Locate the cell with the specified text and output its (X, Y) center coordinate. 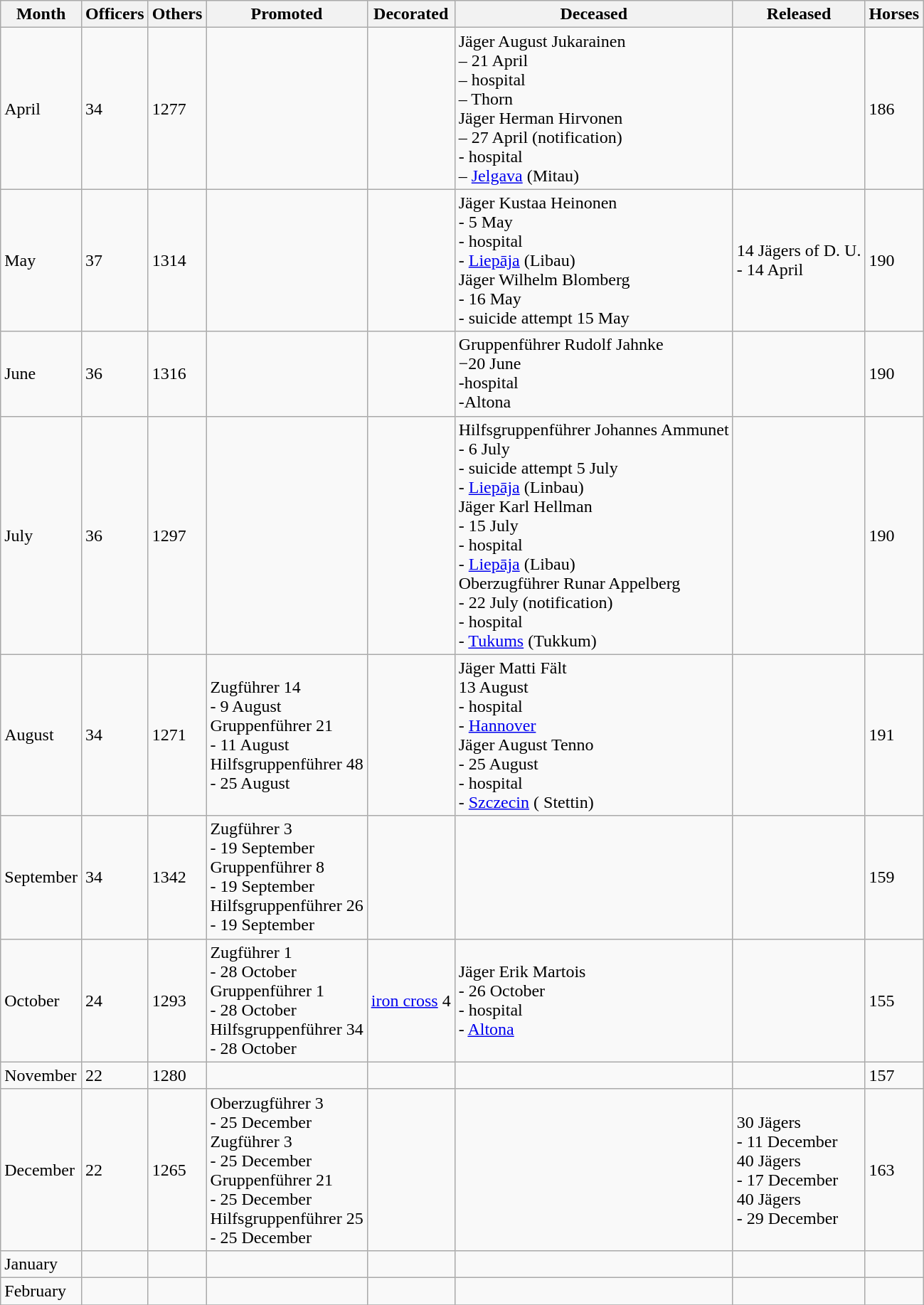
Officers (115, 14)
1293 (177, 1000)
Horses (894, 14)
May (41, 260)
April (41, 108)
Deceased (593, 14)
1280 (177, 1075)
1265 (177, 1169)
1277 (177, 108)
Oberzugführer 3- 25 December Zugführer 3- 25 DecemberGruppenführer 21- 25 DecemberHilfsgruppenführer 25- 25 December (287, 1169)
14 Jägers of D. U. - 14 April (799, 260)
July (41, 535)
November (41, 1075)
186 (894, 108)
Released (799, 14)
37 (115, 260)
Zugführer 3- 19 SeptemberGruppenführer 8- 19 SeptemberHilfsgruppenführer 26- 19 September (287, 878)
24 (115, 1000)
Jäger Kustaa Heinonen- 5 May- hospital- Liepāja (Libau) Jäger Wilhelm Blomberg - 16 May- suicide attempt 15 May (593, 260)
January (41, 1264)
1314 (177, 260)
Month (41, 14)
Jäger Matti Fält13 August- hospital- HannoverJäger August Tenno- 25 August- hospital- Szczecin ( Stettin) (593, 735)
Zugführer 14- 9 AugustGruppenführer 21- 11 AugustHilfsgruppenführer 48- 25 August (287, 735)
December (41, 1169)
Decorated (411, 14)
1297 (177, 535)
155 (894, 1000)
October (41, 1000)
159 (894, 878)
1342 (177, 878)
iron cross 4 (411, 1000)
30 Jägers- 11 December40 Jägers- 17 December40 Jägers- 29 December (799, 1169)
Zugführer 1- 28 OctoberGruppenführer 1- 28 OctoberHilfsgruppenführer 34- 28 October (287, 1000)
1316 (177, 374)
September (41, 878)
August (41, 735)
163 (894, 1169)
1271 (177, 735)
Others (177, 14)
Gruppenführer Rudolf Jahnke −20 June-hospital -Altona (593, 374)
157 (894, 1075)
Jäger August Jukarainen – 21 April – hospital – Thorn Jäger Herman Hirvonen – 27 April (notification)- hospital – Jelgava (Mitau) (593, 108)
February (41, 1291)
191 (894, 735)
Promoted (287, 14)
Jäger Erik Martois- 26 October- hospital- Altona (593, 1000)
June (41, 374)
